Capture the cell that displays the provided text and extract its (X, Y) central coordinate. 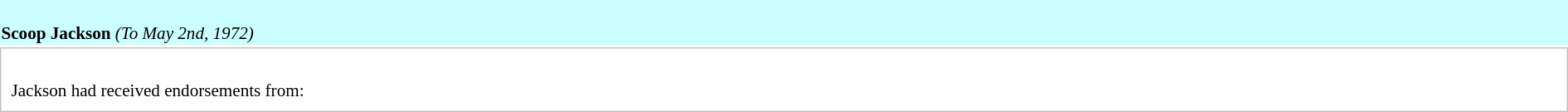
Jackson had received endorsements from: (784, 80)
Scoop Jackson (To May 2nd, 1972) (784, 22)
